Extract the (x, y) coordinate from the center of the cell holding the provided text.  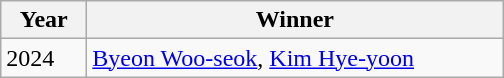
Byeon Woo-seok, Kim Hye-yoon (295, 58)
2024 (44, 58)
Year (44, 20)
Winner (295, 20)
